For the text-containing cell, return its midpoint in (x, y) coordinate format. 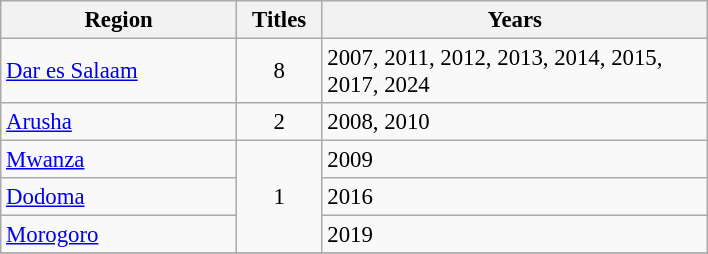
8 (279, 72)
2008, 2010 (515, 122)
Dodoma (119, 197)
1 (279, 198)
Arusha (119, 122)
Region (119, 20)
Mwanza (119, 160)
2007, 2011, 2012, 2013, 2014, 2015, 2017, 2024 (515, 72)
2019 (515, 235)
2009 (515, 160)
Dar es Salaam (119, 72)
Morogoro (119, 235)
Titles (279, 20)
2016 (515, 197)
Years (515, 20)
2 (279, 122)
